From the cell containing the given text, extract its center point as (X, Y) coordinate. 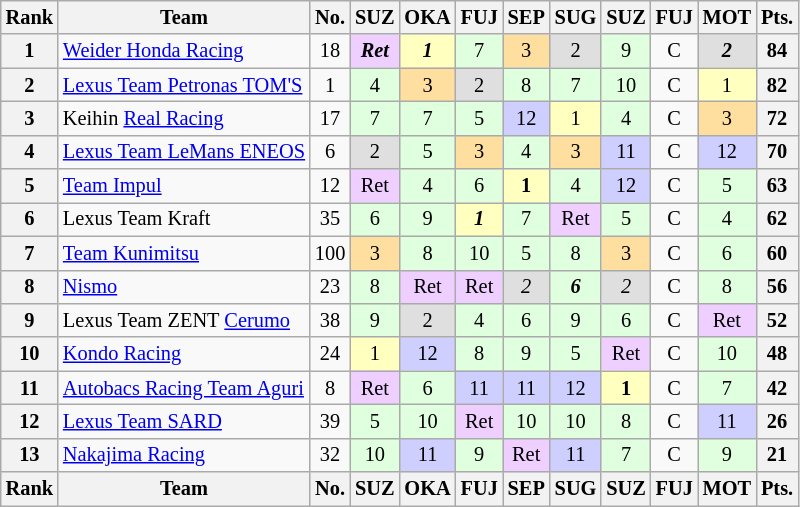
Team Impul (184, 186)
Nakajima Racing (184, 455)
Kondo Racing (184, 354)
Lexus Team ZENT Cerumo (184, 320)
82 (777, 85)
26 (777, 421)
70 (777, 152)
23 (330, 287)
Autobacs Racing Team Aguri (184, 388)
56 (777, 287)
60 (777, 253)
Team Kunimitsu (184, 253)
18 (330, 51)
Weider Honda Racing (184, 51)
Nismo (184, 287)
Lexus Team SARD (184, 421)
38 (330, 320)
Lexus Team Petronas TOM'S (184, 85)
52 (777, 320)
62 (777, 219)
13 (30, 455)
24 (330, 354)
35 (330, 219)
42 (777, 388)
21 (777, 455)
17 (330, 118)
Lexus Team Kraft (184, 219)
39 (330, 421)
32 (330, 455)
48 (777, 354)
72 (777, 118)
Lexus Team LeMans ENEOS (184, 152)
63 (777, 186)
Keihin Real Racing (184, 118)
100 (330, 253)
84 (777, 51)
